Output the [x, y] coordinate of the center of the cell containing the given text.  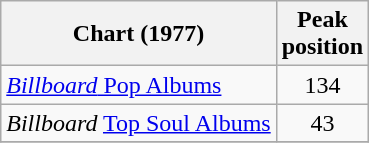
134 [322, 85]
Chart (1977) [138, 34]
Peakposition [322, 34]
Billboard Pop Albums [138, 85]
Billboard Top Soul Albums [138, 123]
43 [322, 123]
